Return the [x, y] coordinate for the center point of the cell that contains the specified text.  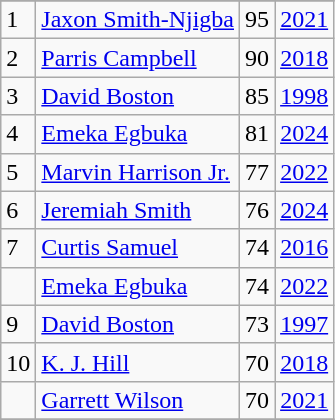
1998 [304, 96]
Parris Campbell [138, 58]
7 [18, 248]
1997 [304, 324]
2 [18, 58]
3 [18, 96]
10 [18, 362]
90 [258, 58]
Garrett Wilson [138, 400]
6 [18, 210]
Marvin Harrison Jr. [138, 172]
Jaxon Smith-Njigba [138, 20]
5 [18, 172]
73 [258, 324]
81 [258, 134]
77 [258, 172]
K. J. Hill [138, 362]
1 [18, 20]
95 [258, 20]
9 [18, 324]
85 [258, 96]
4 [18, 134]
Curtis Samuel [138, 248]
76 [258, 210]
Jeremiah Smith [138, 210]
2016 [304, 248]
